Return [x, y] of the center of cell containing provided text 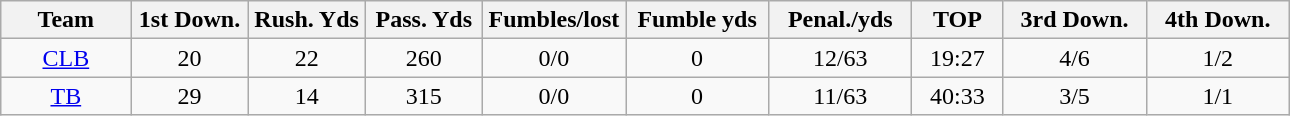
TOP [958, 20]
40:33 [958, 96]
260 [424, 58]
12/63 [840, 58]
TB [66, 96]
3rd Down. [1074, 20]
19:27 [958, 58]
315 [424, 96]
1/1 [1218, 96]
20 [190, 58]
CLB [66, 58]
4/6 [1074, 58]
14 [306, 96]
Rush. Yds [306, 20]
11/63 [840, 96]
3/5 [1074, 96]
1/2 [1218, 58]
Penal./yds [840, 20]
22 [306, 58]
1st Down. [190, 20]
Fumble yds [698, 20]
29 [190, 96]
Fumbles/lost [554, 20]
4th Down. [1218, 20]
Team [66, 20]
Pass. Yds [424, 20]
